Output the (x, y) coordinate of the center of the cell containing the given text.  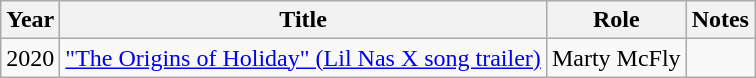
"The Origins of Holiday" (Lil Nas X song trailer) (304, 58)
Marty McFly (616, 58)
Notes (720, 20)
Year (30, 20)
Title (304, 20)
Role (616, 20)
2020 (30, 58)
